Output the (X, Y) coordinate of the center of the cell containing the given text.  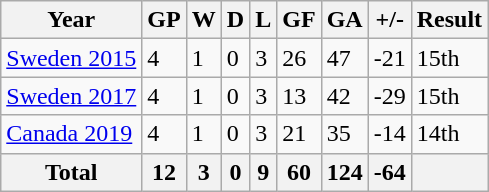
GF (299, 20)
Sweden 2015 (72, 58)
26 (299, 58)
60 (299, 172)
GA (344, 20)
14th (449, 134)
35 (344, 134)
-29 (390, 96)
-64 (390, 172)
Canada 2019 (72, 134)
-14 (390, 134)
12 (164, 172)
42 (344, 96)
-21 (390, 58)
9 (264, 172)
Sweden 2017 (72, 96)
GP (164, 20)
+/- (390, 20)
W (204, 20)
L (264, 20)
Result (449, 20)
47 (344, 58)
21 (299, 134)
124 (344, 172)
Year (72, 20)
13 (299, 96)
Total (72, 172)
D (235, 20)
